Provide the [X, Y] coordinate of the cell's center where the given text is located.  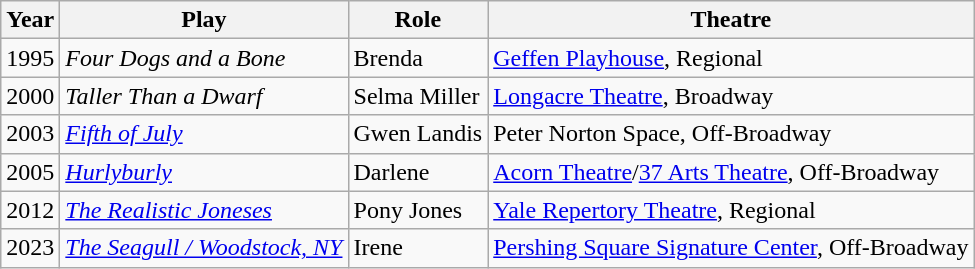
Peter Norton Space, Off-Broadway [731, 134]
Play [204, 20]
Brenda [418, 58]
2003 [30, 134]
Yale Repertory Theatre, Regional [731, 210]
Selma Miller [418, 96]
Acorn Theatre/37 Arts Theatre, Off-Broadway [731, 172]
Darlene [418, 172]
2012 [30, 210]
1995 [30, 58]
The Seagull / Woodstock, NY [204, 248]
Fifth of July [204, 134]
Irene [418, 248]
2000 [30, 96]
Hurlyburly [204, 172]
Theatre [731, 20]
Role [418, 20]
Geffen Playhouse, Regional [731, 58]
Gwen Landis [418, 134]
Taller Than a Dwarf [204, 96]
Four Dogs and a Bone [204, 58]
2023 [30, 248]
Pershing Square Signature Center, Off-Broadway [731, 248]
Longacre Theatre, Broadway [731, 96]
Pony Jones [418, 210]
The Realistic Joneses [204, 210]
2005 [30, 172]
Year [30, 20]
